Scan for the cell matching the given text and deliver its [x, y] coordinate at center. 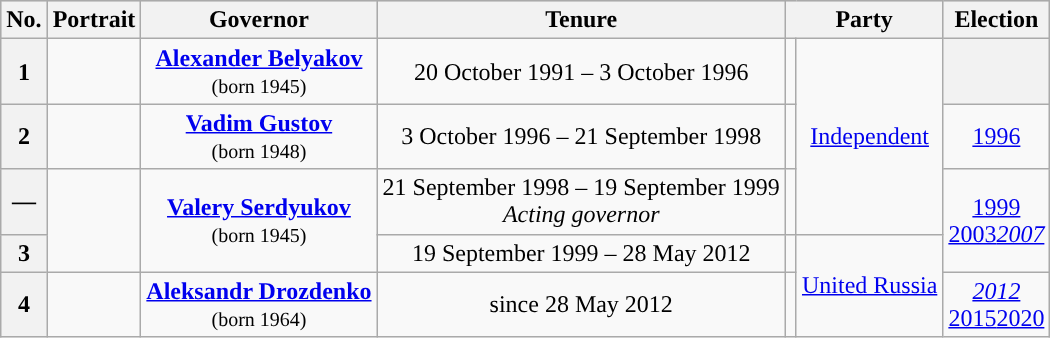
Governor [259, 20]
No. [24, 20]
1996 [996, 136]
4 [24, 304]
19 September 1999 – 28 May 2012 [581, 253]
Portrait [94, 20]
3 [24, 253]
United Russia [869, 286]
2 [24, 136]
Election [996, 20]
3 October 1996 – 21 September 1998 [581, 136]
Aleksandr Drozdenko(born 1964) [259, 304]
1 [24, 72]
Tenure [581, 20]
since 28 May 2012 [581, 304]
21 September 1998 – 19 September 1999Acting governor [581, 202]
Vadim Gustov(born 1948) [259, 136]
— [24, 202]
199920032007 [996, 220]
Valery Serdyukov(born 1945) [259, 220]
Independent [869, 136]
Party [864, 20]
201220152020 [996, 304]
Alexander Belyakov(born 1945) [259, 72]
20 October 1991 – 3 October 1996 [581, 72]
